Provide the [x, y] coordinate of the cell's center where the given text is located.  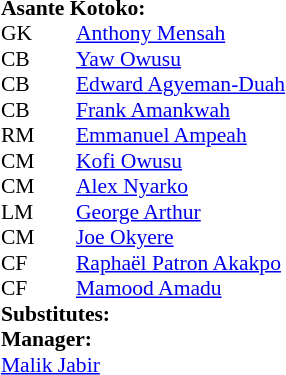
Kofi Owusu [180, 161]
LM [20, 212]
Raphaël Patron Akakpo [180, 263]
Mamood Amadu [180, 289]
Edward Agyeman-Duah [180, 85]
Emmanuel Ampeah [180, 135]
Frank Amankwah [180, 110]
Joe Okyere [180, 237]
George Arthur [180, 212]
RM [20, 135]
GK [20, 33]
Substitutes: [143, 314]
Anthony Mensah [180, 33]
Manager: [143, 339]
Yaw Owusu [180, 59]
Alex Nyarko [180, 187]
